Find where the given text appears and provide that cell's center as (x, y) coordinate. 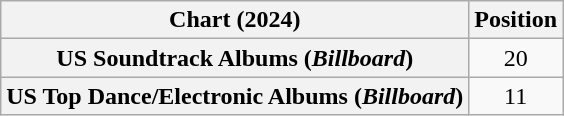
Position (516, 20)
20 (516, 58)
US Soundtrack Albums (Billboard) (235, 58)
11 (516, 96)
US Top Dance/Electronic Albums (Billboard) (235, 96)
Chart (2024) (235, 20)
